Provide the [X, Y] coordinate of the cell's center where the given text is located.  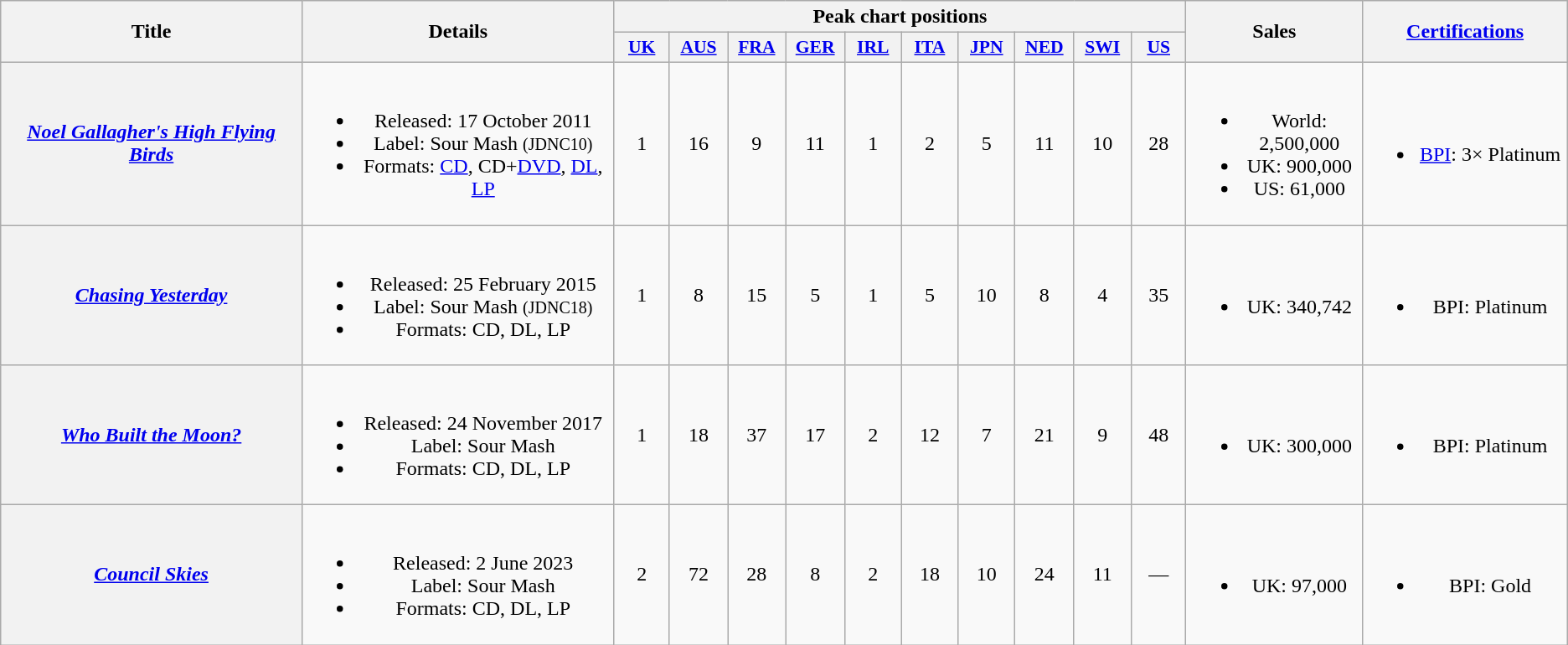
72 [699, 575]
— [1159, 575]
Council Skies [152, 575]
SWI [1102, 48]
Released: 2 June 2023Label: Sour MashFormats: CD, DL, LP [457, 575]
Details [457, 32]
Title [152, 32]
NED [1044, 48]
Sales [1275, 32]
21 [1044, 436]
Released: 17 October 2011Label: Sour Mash (JDNC10)Formats: CD, CD+DVD, DL, LP [457, 143]
Noel Gallagher's High Flying Birds [152, 143]
12 [930, 436]
ITA [930, 48]
Certifications [1465, 32]
48 [1159, 436]
AUS [699, 48]
Peak chart positions [900, 17]
37 [757, 436]
Chasing Yesterday [152, 295]
BPI: 3× Platinum [1465, 143]
US [1159, 48]
Who Built the Moon? [152, 436]
JPN [987, 48]
UK: 340,742 [1275, 295]
15 [757, 295]
17 [815, 436]
Released: 24 November 2017Label: Sour MashFormats: CD, DL, LP [457, 436]
UK: 300,000 [1275, 436]
World: 2,500,000UK: 900,000US: 61,000 [1275, 143]
24 [1044, 575]
BPI: Gold [1465, 575]
7 [987, 436]
4 [1102, 295]
UK [642, 48]
Released: 25 February 2015Label: Sour Mash (JDNC18)Formats: CD, DL, LP [457, 295]
GER [815, 48]
UK: 97,000 [1275, 575]
16 [699, 143]
FRA [757, 48]
IRL [873, 48]
35 [1159, 295]
